Return [x, y] of the center of cell containing provided text 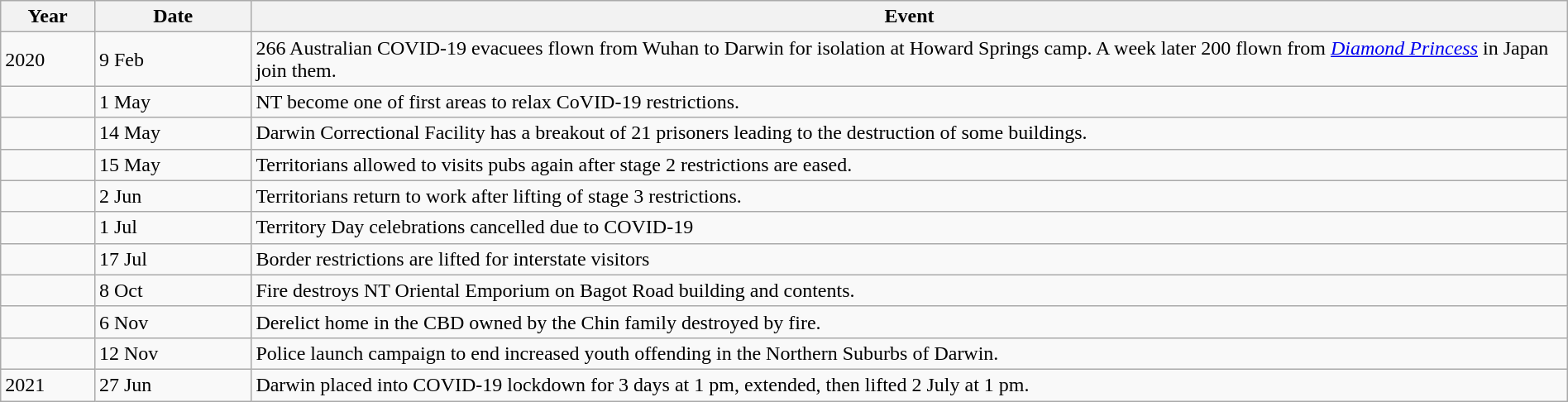
Year [48, 17]
Territorians return to work after lifting of stage 3 restrictions. [910, 196]
Territory Day celebrations cancelled due to COVID-19 [910, 227]
8 Oct [172, 290]
Fire destroys NT Oriental Emporium on Bagot Road building and contents. [910, 290]
Event [910, 17]
12 Nov [172, 353]
17 Jul [172, 259]
14 May [172, 133]
27 Jun [172, 385]
Derelict home in the CBD owned by the Chin family destroyed by fire. [910, 322]
1 Jul [172, 227]
NT become one of first areas to relax CoVID-19 restrictions. [910, 102]
1 May [172, 102]
Darwin placed into COVID-19 lockdown for 3 days at 1 pm, extended, then lifted 2 July at 1 pm. [910, 385]
Territorians allowed to visits pubs again after stage 2 restrictions are eased. [910, 165]
Border restrictions are lifted for interstate visitors [910, 259]
15 May [172, 165]
2 Jun [172, 196]
2021 [48, 385]
Police launch campaign to end increased youth offending in the Northern Suburbs of Darwin. [910, 353]
2020 [48, 60]
Date [172, 17]
6 Nov [172, 322]
Darwin Correctional Facility has a breakout of 21 prisoners leading to the destruction of some buildings. [910, 133]
9 Feb [172, 60]
